Find where the given text appears and provide that cell's center as [X, Y] coordinate. 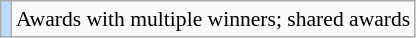
Awards with multiple winners; shared awards [213, 19]
